Extract the [x, y] coordinate from the center of the cell holding the provided text.  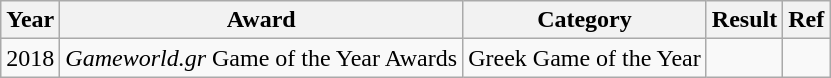
Gameworld.gr Game of the Year Awards [262, 58]
Greek Game of the Year [585, 58]
Year [30, 20]
2018 [30, 58]
Ref [806, 20]
Category [585, 20]
Award [262, 20]
Result [744, 20]
